Pinpoint the cell where the given text exists, returning its (X, Y) midpoint coordinate. 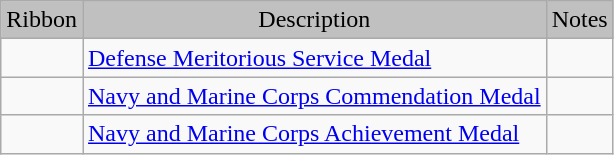
Navy and Marine Corps Commendation Medal (314, 96)
Ribbon (42, 20)
Description (314, 20)
Notes (580, 20)
Defense Meritorious Service Medal (314, 58)
Navy and Marine Corps Achievement Medal (314, 134)
